Capture the cell that displays the provided text and extract its [X, Y] central coordinate. 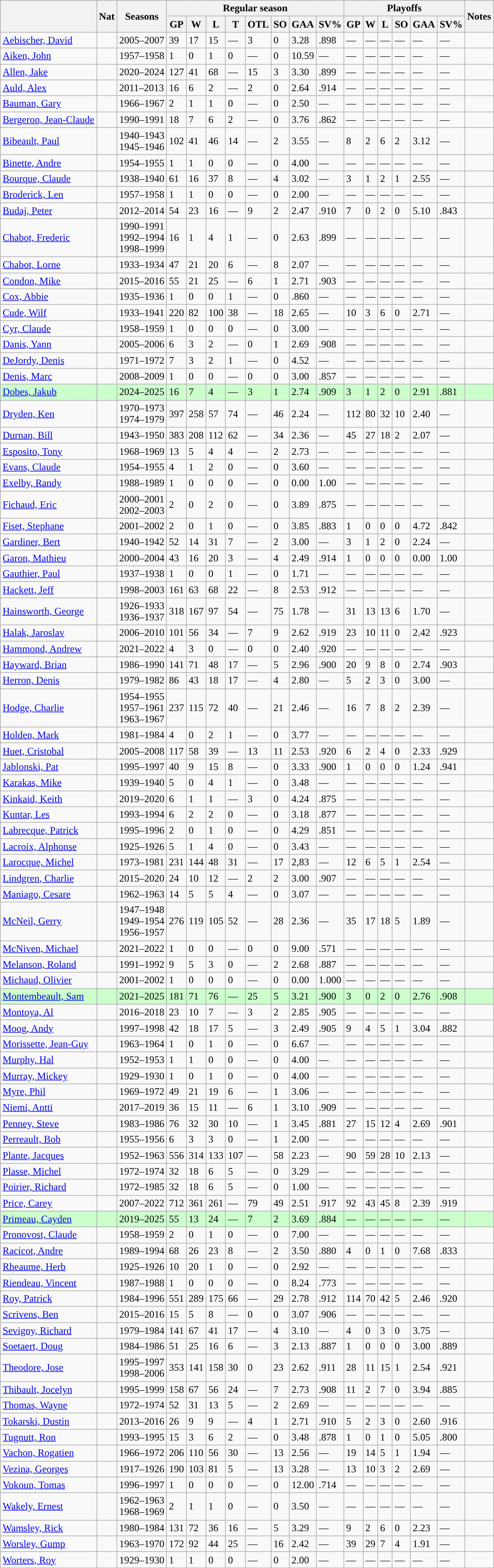
Vezina, Georges [48, 1469]
1.94 [424, 1453]
80 [370, 414]
.889 [451, 1346]
Nat [107, 16]
3.75 [424, 1331]
119 [196, 921]
3.89 [303, 504]
66 [236, 1298]
289 [196, 1298]
2019–2025 [142, 1219]
Binette, Andre [48, 163]
2021–2025 [142, 996]
Soetaert, Doug [48, 1346]
Roy, Patrick [48, 1298]
2.51 [303, 1203]
Broderick, Len [48, 194]
3.55 [303, 141]
.885 [451, 1390]
Playoffs [405, 8]
.906 [330, 1314]
1996–1997 [142, 1485]
1984–1986 [142, 1346]
2.47 [303, 210]
35 [354, 921]
Larocque, Michel [48, 862]
551 [176, 1298]
1969–1972 [142, 1092]
1995–1999 [142, 1390]
Karakas, Mike [48, 783]
Auld, Alex [48, 88]
3.33 [303, 767]
.843 [451, 210]
75 [280, 611]
Niemi, Antti [48, 1108]
Evans, Claude [48, 467]
.857 [330, 376]
2.50 [303, 104]
1990–1991 [142, 120]
37 [216, 178]
7.00 [303, 1235]
2.80 [303, 681]
2.56 [303, 1453]
47 [176, 265]
2015–2020 [142, 878]
1968–1969 [142, 451]
McNeil, Gerry [48, 921]
10.59 [303, 56]
2020–2024 [142, 72]
.941 [451, 767]
3.60 [303, 467]
712 [176, 1203]
117 [176, 751]
Racicot, Andre [48, 1251]
2007–2022 [142, 1203]
1963–1970 [142, 1544]
Penney, Steve [48, 1124]
2005–2006 [142, 344]
1993–1995 [142, 1437]
1991–1992 [142, 964]
Montembeault, Sam [48, 996]
1973–1981 [142, 862]
Cyr, Claude [48, 329]
1981–1984 [142, 735]
Bibeault, Paul [48, 141]
3.30 [303, 72]
4.52 [303, 360]
1988–1989 [142, 483]
.860 [303, 297]
237 [176, 708]
1995–1997 [142, 767]
1939–1940 [142, 783]
Notes [479, 16]
Scrivens, Ben [48, 1314]
Fichaud, Eric [48, 504]
Hainsworth, George [48, 611]
1993–1994 [142, 815]
556 [176, 1155]
T [236, 24]
.880 [330, 1251]
127 [176, 72]
3.06 [303, 1092]
2011–2013 [142, 88]
261 [216, 1203]
Michaud, Olivier [48, 980]
1979–1982 [142, 681]
Fiset, Stephane [48, 526]
44 [216, 1544]
90 [354, 1155]
2017–2019 [142, 1108]
Lacroix, Alphonse [48, 846]
Cude, Wilf [48, 313]
7.68 [424, 1251]
Kinkaid, Keith [48, 799]
6.67 [303, 1044]
Wamsley, Rick [48, 1528]
.911 [330, 1368]
.842 [451, 526]
3.18 [303, 815]
Perreault, Bob [48, 1140]
1998–2003 [142, 590]
110 [196, 1453]
3.45 [303, 1124]
Regular season [255, 8]
314 [196, 1155]
Tugnutt, Ron [48, 1437]
.907 [330, 878]
3.43 [303, 846]
Danis, Yann [48, 344]
1984–1996 [142, 1298]
OTL [258, 24]
361 [196, 1203]
Tokarski, Dustin [48, 1421]
.929 [451, 751]
4.29 [303, 831]
2000–20012002–2003 [142, 504]
McNiven, Michael [48, 948]
Murphy, Hal [48, 1060]
3.04 [424, 1028]
Plasse, Michel [48, 1171]
Worsley, Gump [48, 1544]
9.00 [303, 948]
2005–2007 [142, 40]
1940–1942 [142, 542]
1970–19731974–1979 [142, 414]
Allen, Jake [48, 72]
1962–1963 [142, 894]
86 [176, 681]
Murray, Mickey [48, 1076]
2.60 [424, 1421]
4.72 [424, 526]
2,83 [303, 862]
Moog, Andy [48, 1028]
1995–19971998–2006 [142, 1368]
Kuntar, Les [48, 815]
Gardiner, Bert [48, 542]
2.63 [303, 238]
1.91 [424, 1544]
Chabot, Frederic [48, 238]
2.55 [424, 178]
2.78 [303, 1298]
Poirier, Richard [48, 1187]
Dobes, Jakub [48, 392]
Hammond, Andrew [48, 649]
2024–2025 [142, 392]
Montoya, Al [48, 1012]
1971–1972 [142, 360]
258 [196, 414]
161 [176, 590]
115 [196, 708]
Thibault, Jocelyn [48, 1390]
5.10 [424, 210]
1966–1967 [142, 104]
.898 [330, 40]
1972–1985 [142, 1187]
1935–1936 [142, 297]
.916 [451, 1421]
1995–1996 [142, 831]
2.92 [303, 1267]
1986–1990 [142, 665]
Esposito, Tony [48, 451]
133 [216, 1155]
Dryden, Ken [48, 414]
Garon, Mathieu [48, 558]
2016–2018 [142, 1012]
.883 [330, 526]
Aebischer, David [48, 40]
144 [196, 862]
.901 [451, 1124]
Budaj, Peter [48, 210]
107 [236, 1155]
Bergeron, Jean-Claude [48, 120]
3.12 [424, 141]
2013–2016 [142, 1421]
.773 [330, 1282]
1963–1964 [142, 1044]
181 [176, 996]
1943–1950 [142, 435]
2.85 [303, 1012]
Holden, Mark [48, 735]
318 [176, 611]
62 [236, 435]
5.05 [424, 1437]
3.76 [303, 120]
79 [258, 1203]
82 [196, 313]
1955–1956 [142, 1140]
22 [236, 590]
175 [216, 1298]
131 [176, 1528]
Huet, Cristobal [48, 751]
103 [196, 1469]
97 [216, 611]
102 [176, 141]
1.71 [303, 574]
1952–1953 [142, 1060]
.833 [451, 1251]
Hackett, Jeff [48, 590]
2012–2014 [142, 210]
2.68 [303, 964]
1933–1941 [142, 313]
Jablonski, Pat [48, 767]
100 [216, 313]
2005–2008 [142, 751]
2.65 [303, 313]
.862 [330, 120]
1983–1986 [142, 1124]
1.000 [330, 980]
.923 [451, 633]
74 [236, 414]
Halak, Jaroslav [48, 633]
Morissette, Jean-Guy [48, 1044]
.800 [451, 1437]
2006–2010 [142, 633]
63 [196, 590]
2.96 [303, 665]
Hodge, Charlie [48, 708]
3.94 [424, 1390]
61 [176, 178]
1987–1988 [142, 1282]
Plante, Jacques [48, 1155]
2.33 [424, 751]
70 [370, 1298]
2008–2009 [142, 376]
2.76 [424, 996]
.877 [330, 815]
105 [216, 921]
206 [176, 1453]
353 [176, 1368]
2019–2020 [142, 799]
Denis, Marc [48, 376]
167 [196, 611]
1962–19631968–1969 [142, 1507]
Vokoun, Tomas [48, 1485]
Pronovost, Claude [48, 1235]
Bourque, Claude [48, 178]
.571 [330, 948]
DeJordy, Denis [48, 360]
1947–19481949–19541956–1957 [142, 921]
8.24 [303, 1282]
.851 [330, 831]
1980–1984 [142, 1528]
4.24 [303, 799]
Melanson, Roland [48, 964]
Rheaume, Herb [48, 1267]
Condon, Mike [48, 281]
2.64 [303, 88]
81 [216, 1469]
Thomas, Wayne [48, 1405]
2000–2004 [142, 558]
Wakely, Ernest [48, 1507]
Gauthier, Paul [48, 574]
Maniago, Cesare [48, 894]
Riendeau, Vincent [48, 1282]
3.02 [303, 178]
172 [176, 1544]
Seasons [142, 16]
276 [176, 921]
Aiken, John [48, 56]
Price, Carey [48, 1203]
.884 [330, 1219]
Durnan, Bill [48, 435]
Cox, Abbie [48, 297]
190 [176, 1469]
1933–1934 [142, 265]
Labrecque, Patrick [48, 831]
114 [354, 1298]
Hayward, Brian [48, 665]
57 [216, 414]
1990–19911992–19941998–1999 [142, 238]
1926–19331936–1937 [142, 611]
Vachon, Rogatien [48, 1453]
Theodore, Jose [48, 1368]
Bauman, Gary [48, 104]
1966–1972 [142, 1453]
Exelby, Randy [48, 483]
Myre, Phil [48, 1092]
397 [176, 414]
3.77 [303, 735]
.714 [330, 1485]
1917–1926 [142, 1469]
.878 [330, 1437]
1979–1984 [142, 1331]
1937–1938 [142, 574]
3.69 [303, 1219]
1.89 [424, 921]
1952–1963 [142, 1155]
.882 [451, 1028]
Chabot, Lorne [48, 265]
.917 [330, 1203]
Worters, Roy [48, 1560]
1.78 [303, 611]
1940–19431945–1946 [142, 141]
Lindgren, Charlie [48, 878]
1938–1940 [142, 178]
231 [176, 862]
208 [196, 435]
2.91 [424, 392]
1989–1994 [142, 1251]
1954–19551957–19611963–1967 [142, 708]
1.70 [424, 611]
51 [176, 1346]
Sevigny, Richard [48, 1331]
1997–1998 [142, 1028]
3.21 [303, 996]
Primeau, Cayden [48, 1219]
3.85 [303, 526]
59 [370, 1155]
.921 [451, 1368]
38 [236, 313]
220 [176, 313]
Herron, Denis [48, 681]
101 [176, 633]
383 [176, 435]
1.24 [424, 767]
12.00 [303, 1485]
